Capture the cell that displays the provided text and extract its [X, Y] central coordinate. 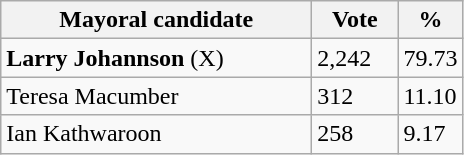
Mayoral candidate [156, 20]
% [430, 20]
Teresa Macumber [156, 96]
9.17 [430, 134]
11.10 [430, 96]
Ian Kathwaroon [156, 134]
Vote [355, 20]
Larry Johannson (X) [156, 58]
258 [355, 134]
2,242 [355, 58]
79.73 [430, 58]
312 [355, 96]
